Identify which cell holds the provided text, then report its (X, Y) central coordinate. 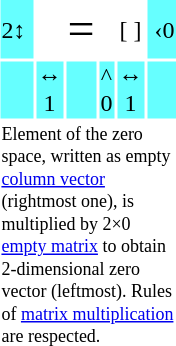
2↕ (16, 29)
[ ] (130, 29)
^0 (106, 90)
‹0 (162, 29)
= (81, 29)
